Return the (X, Y) coordinate for the center point of the cell that contains the specified text.  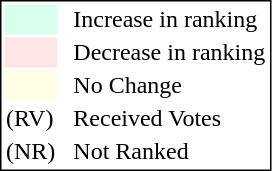
Not Ranked (170, 151)
Decrease in ranking (170, 53)
Received Votes (170, 119)
(NR) (30, 151)
No Change (170, 85)
Increase in ranking (170, 19)
(RV) (30, 119)
